Capture the cell that displays the provided text and extract its (x, y) central coordinate. 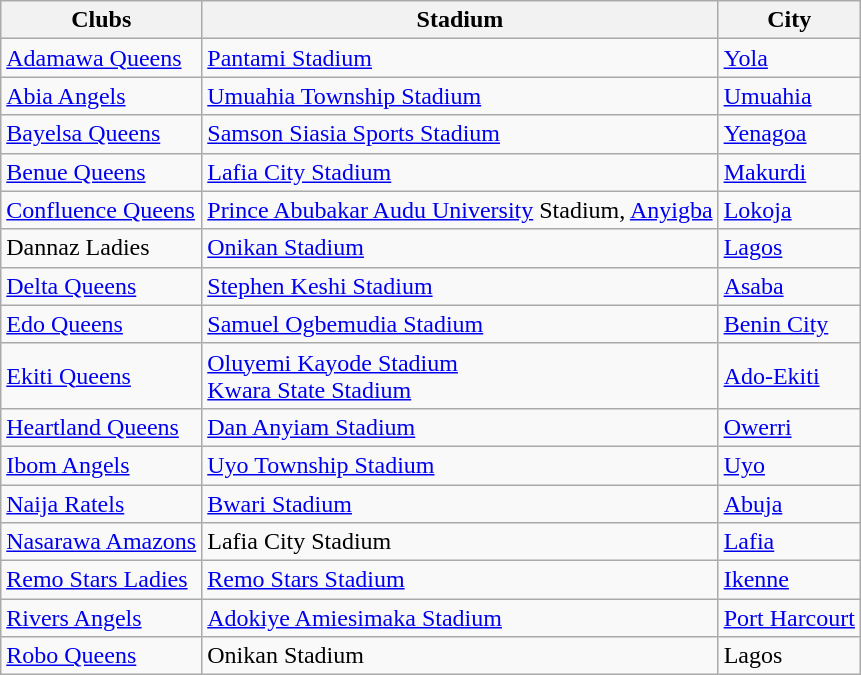
Makurdi (789, 172)
Ekiti Queens (102, 376)
Abuja (789, 503)
Bwari Stadium (460, 503)
Asaba (789, 286)
Uyo (789, 465)
Benin City (789, 324)
Samson Siasia Sports Stadium (460, 134)
Lafia (789, 542)
Naija Ratels (102, 503)
Uyo Township Stadium (460, 465)
Owerri (789, 427)
Yola (789, 58)
Umuahia Township Stadium (460, 96)
Yenagoa (789, 134)
Pantami Stadium (460, 58)
Prince Abubakar Audu University Stadium, Anyigba (460, 210)
Dan Anyiam Stadium (460, 427)
Remo Stars Ladies (102, 580)
Dannaz Ladies (102, 248)
City (789, 20)
Heartland Queens (102, 427)
Port Harcourt (789, 618)
Ado-Ekiti (789, 376)
Stephen Keshi Stadium (460, 286)
Ibom Angels (102, 465)
Delta Queens (102, 286)
Adokiye Amiesimaka Stadium (460, 618)
Stadium (460, 20)
Benue Queens (102, 172)
Lokoja (789, 210)
Confluence Queens (102, 210)
Remo Stars Stadium (460, 580)
Clubs (102, 20)
Edo Queens (102, 324)
Rivers Angels (102, 618)
Samuel Ogbemudia Stadium (460, 324)
Ikenne (789, 580)
Umuahia (789, 96)
Robo Queens (102, 656)
Abia Angels (102, 96)
Nasarawa Amazons (102, 542)
Adamawa Queens (102, 58)
Bayelsa Queens (102, 134)
Oluyemi Kayode StadiumKwara State Stadium (460, 376)
